Identify which cell holds the provided text, then report its [x, y] central coordinate. 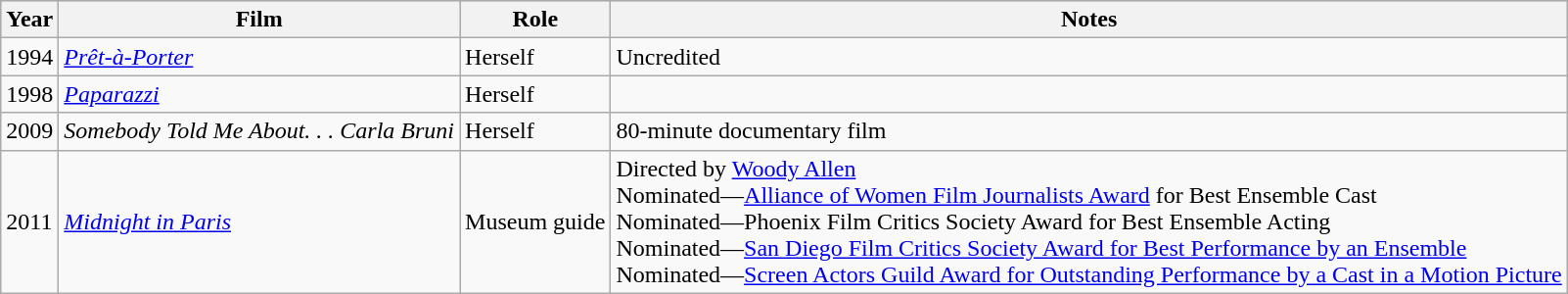
Museum guide [535, 221]
Uncredited [1088, 57]
Notes [1088, 20]
Paparazzi [259, 94]
80-minute documentary film [1088, 131]
Midnight in Paris [259, 221]
1998 [29, 94]
Year [29, 20]
Somebody Told Me About. . . Carla Bruni [259, 131]
2009 [29, 131]
2011 [29, 221]
1994 [29, 57]
Film [259, 20]
Prêt-à-Porter [259, 57]
Role [535, 20]
